Return (X, Y) of the center of cell containing provided text 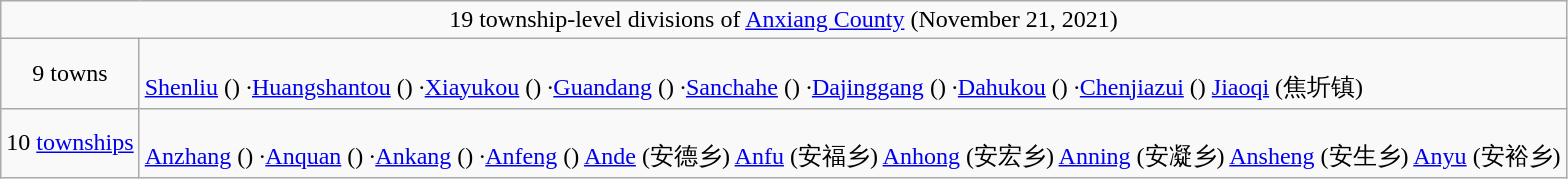
10 townships (70, 143)
9 towns (70, 74)
19 township-level divisions of Anxiang County (November 21, 2021) (784, 20)
Shenliu () ·Huangshantou () ·Xiayukou () ·Guandang () ·Sanchahe () ·Dajinggang () ·Dahukou () ·Chenjiazui () Jiaoqi (焦圻镇) (852, 74)
Anzhang () ·Anquan () ·Ankang () ·Anfeng () Ande (安德乡) Anfu (安福乡) Anhong (安宏乡) Anning (安凝乡) Ansheng (安生乡) Anyu (安裕乡) (852, 143)
